Determine the [X, Y] coordinate at the center of the cell enclosing the given text.  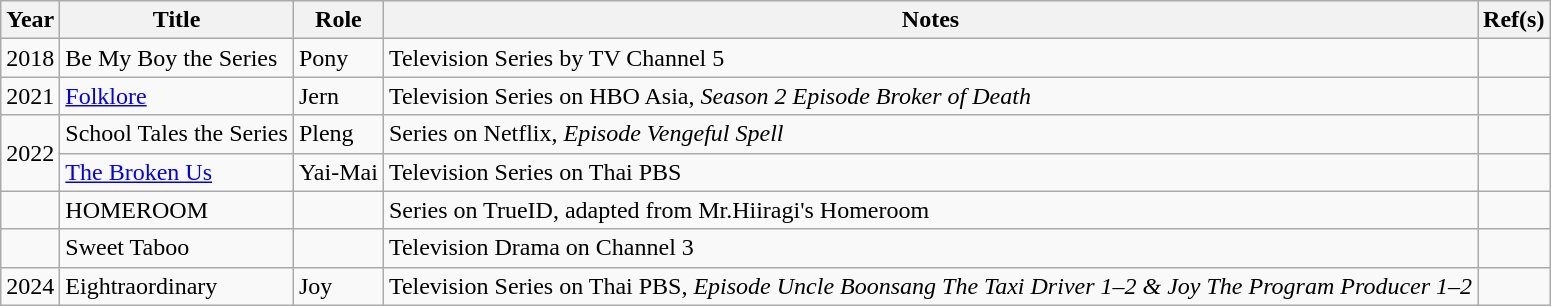
Pony [338, 58]
Television Series on Thai PBS [930, 172]
2022 [30, 153]
Folklore [177, 96]
Notes [930, 20]
Television Drama on Channel 3 [930, 248]
Television Series on HBO Asia, Season 2 Episode Broker of Death [930, 96]
Television Series by TV Channel 5 [930, 58]
School Tales the Series [177, 134]
2024 [30, 286]
Series on TrueID, adapted from Mr.Hiiragi's Homeroom [930, 210]
Ref(s) [1514, 20]
Sweet Taboo [177, 248]
2018 [30, 58]
Year [30, 20]
Title [177, 20]
Eightraordinary [177, 286]
Yai-Mai [338, 172]
2021 [30, 96]
Joy [338, 286]
Television Series on Thai PBS, Episode Uncle Boonsang The Taxi Driver 1–2 & Joy The Program Producer 1–2 [930, 286]
Series on Netflix, Episode Vengeful Spell [930, 134]
Jern [338, 96]
Pleng [338, 134]
Role [338, 20]
The Broken Us [177, 172]
HOMEROOM [177, 210]
Be My Boy the Series [177, 58]
